Find where the given text appears and provide that cell's center as (X, Y) coordinate. 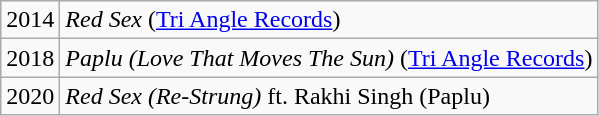
Red Sex (Tri Angle Records) (329, 20)
2018 (30, 58)
Red Sex (Re-Strung) ft. Rakhi Singh (Paplu) (329, 96)
2014 (30, 20)
Paplu (Love That Moves The Sun) (Tri Angle Records) (329, 58)
2020 (30, 96)
